Output the [x, y] coordinate of the center of the cell containing the given text.  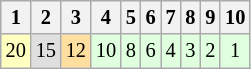
12 [76, 51]
20 [16, 51]
7 [171, 17]
5 [131, 17]
15 [46, 51]
9 [210, 17]
